For the text-containing cell, return its midpoint in (x, y) coordinate format. 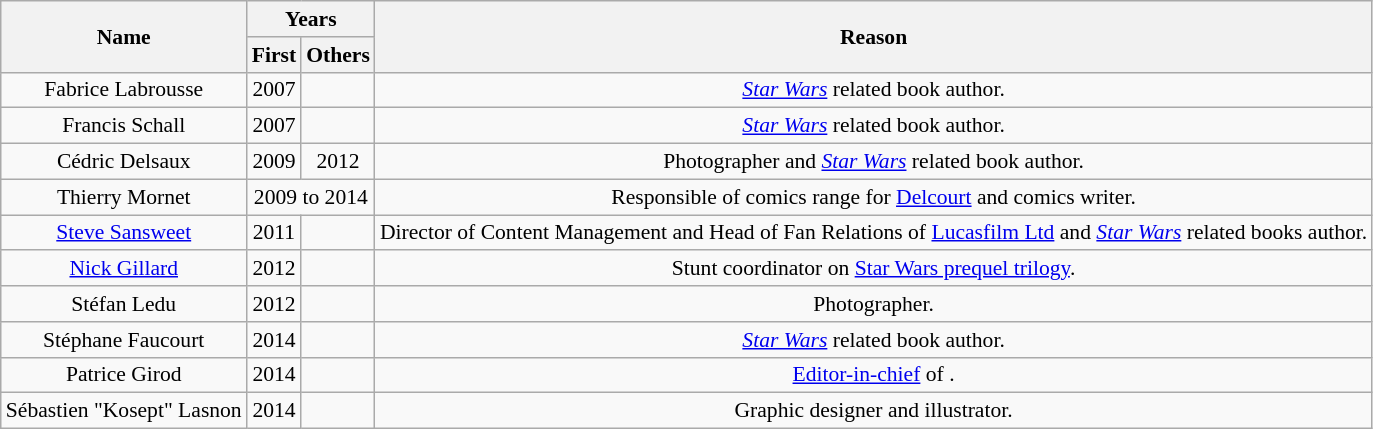
Responsible of comics range for Delcourt and comics writer. (874, 197)
Director of Content Management and Head of Fan Relations of Lucasfilm Ltd and Star Wars related books author. (874, 233)
Photographer and Star Wars related book author. (874, 162)
Graphic designer and illustrator. (874, 411)
Sébastien "Kosept" Lasnon (124, 411)
Others (338, 55)
First (274, 55)
2011 (274, 233)
Steve Sansweet (124, 233)
Patrice Girod (124, 375)
Stéphane Faucourt (124, 340)
2009 (274, 162)
Stéfan Ledu (124, 304)
Stunt coordinator on Star Wars prequel trilogy. (874, 269)
Reason (874, 36)
Francis Schall (124, 126)
Thierry Mornet (124, 197)
2009 to 2014 (311, 197)
Name (124, 36)
Editor-in-chief of . (874, 375)
Years (311, 19)
Cédric Delsaux (124, 162)
Nick Gillard (124, 269)
Photographer. (874, 304)
Fabrice Labrousse (124, 90)
